Find where the given text appears and provide that cell's center as (x, y) coordinate. 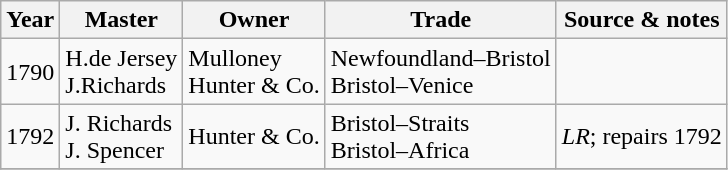
MulloneyHunter & Co. (254, 72)
Master (122, 20)
LR; repairs 1792 (642, 136)
1792 (30, 136)
H.de JerseyJ.Richards (122, 72)
Trade (440, 20)
Hunter & Co. (254, 136)
Source & notes (642, 20)
Owner (254, 20)
Bristol–StraitsBristol–Africa (440, 136)
Newfoundland–BristolBristol–Venice (440, 72)
Year (30, 20)
J. RichardsJ. Spencer (122, 136)
1790 (30, 72)
